Scan for the cell matching the given text and deliver its (x, y) coordinate at center. 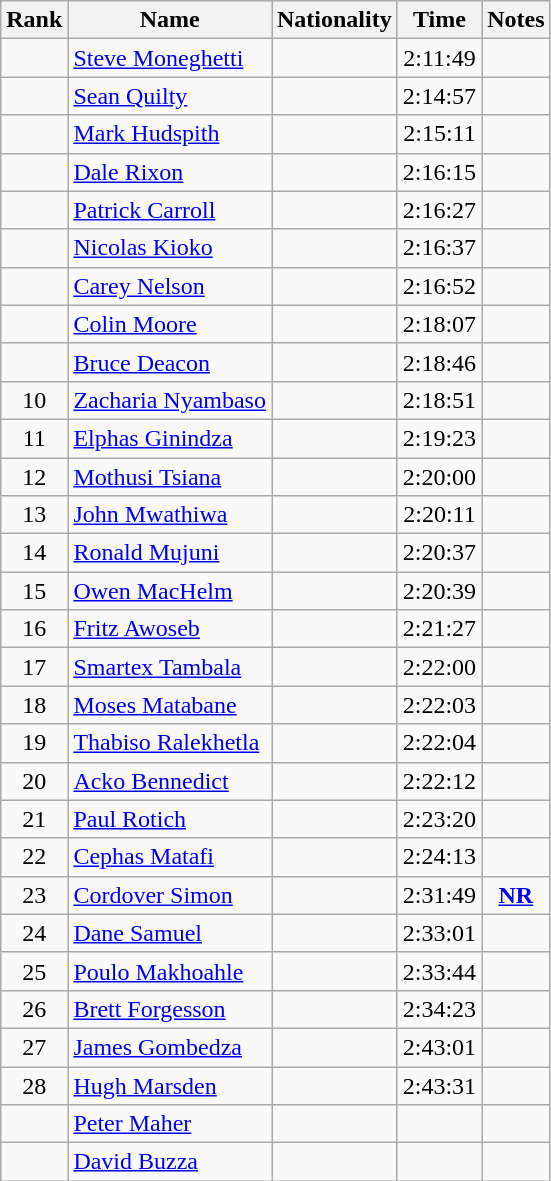
John Mwathiwa (170, 515)
Hugh Marsden (170, 1085)
2:24:13 (439, 857)
Elphas Ginindza (170, 438)
20 (34, 781)
Dane Samuel (170, 933)
14 (34, 553)
Nationality (335, 20)
Fritz Awoseb (170, 629)
Steve Moneghetti (170, 58)
23 (34, 895)
15 (34, 591)
12 (34, 477)
2:43:31 (439, 1085)
Moses Matabane (170, 705)
10 (34, 400)
Ronald Mujuni (170, 553)
Carey Nelson (170, 286)
Cordover Simon (170, 895)
NR (516, 895)
2:33:44 (439, 971)
2:20:00 (439, 477)
2:18:46 (439, 362)
2:18:51 (439, 400)
2:20:11 (439, 515)
Nicolas Kioko (170, 248)
2:14:57 (439, 96)
Name (170, 20)
24 (34, 933)
Mark Hudspith (170, 134)
17 (34, 667)
Notes (516, 20)
2:33:01 (439, 933)
Sean Quilty (170, 96)
2:22:12 (439, 781)
Time (439, 20)
Paul Rotich (170, 819)
2:21:27 (439, 629)
Cephas Matafi (170, 857)
2:11:49 (439, 58)
27 (34, 1047)
16 (34, 629)
Brett Forgesson (170, 1009)
Rank (34, 20)
Dale Rixon (170, 172)
26 (34, 1009)
Mothusi Tsiana (170, 477)
Colin Moore (170, 324)
Smartex Tambala (170, 667)
2:15:11 (439, 134)
2:34:23 (439, 1009)
11 (34, 438)
13 (34, 515)
2:20:39 (439, 591)
2:19:23 (439, 438)
2:22:04 (439, 743)
2:43:01 (439, 1047)
19 (34, 743)
2:16:37 (439, 248)
22 (34, 857)
Owen MacHelm (170, 591)
21 (34, 819)
25 (34, 971)
2:16:52 (439, 286)
2:18:07 (439, 324)
2:16:15 (439, 172)
Zacharia Nyambaso (170, 400)
2:22:03 (439, 705)
Patrick Carroll (170, 210)
28 (34, 1085)
Acko Bennedict (170, 781)
2:31:49 (439, 895)
Peter Maher (170, 1124)
James Gombedza (170, 1047)
Poulo Makhoahle (170, 971)
2:20:37 (439, 553)
2:22:00 (439, 667)
Thabiso Ralekhetla (170, 743)
2:16:27 (439, 210)
Bruce Deacon (170, 362)
David Buzza (170, 1162)
18 (34, 705)
2:23:20 (439, 819)
